Search for the cell housing the specified text and yield its (X, Y) center coordinate. 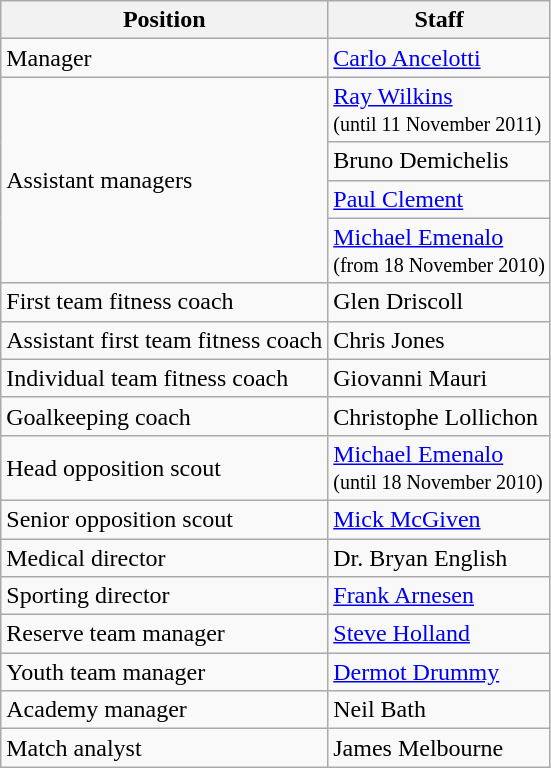
Dermot Drummy (440, 672)
Medical director (164, 557)
Michael Emenalo (from 18 November 2010) (440, 250)
Match analyst (164, 748)
Christophe Lollichon (440, 416)
Mick McGiven (440, 519)
Carlo Ancelotti (440, 58)
Bruno Demichelis (440, 161)
Sporting director (164, 596)
Staff (440, 20)
Individual team fitness coach (164, 378)
Head opposition scout (164, 468)
Position (164, 20)
Glen Driscoll (440, 302)
Reserve team manager (164, 634)
First team fitness coach (164, 302)
James Melbourne (440, 748)
Goalkeeping coach (164, 416)
Steve Holland (440, 634)
Dr. Bryan English (440, 557)
Ray Wilkins (until 11 November 2011) (440, 110)
Senior opposition scout (164, 519)
Frank Arnesen (440, 596)
Manager (164, 58)
Neil Bath (440, 710)
Giovanni Mauri (440, 378)
Michael Emenalo (until 18 November 2010) (440, 468)
Chris Jones (440, 340)
Assistant first team fitness coach (164, 340)
Academy manager (164, 710)
Youth team manager (164, 672)
Paul Clement (440, 199)
Assistant managers (164, 180)
